Detect which cell encompasses the target text, then output its (X, Y) center coordinate. 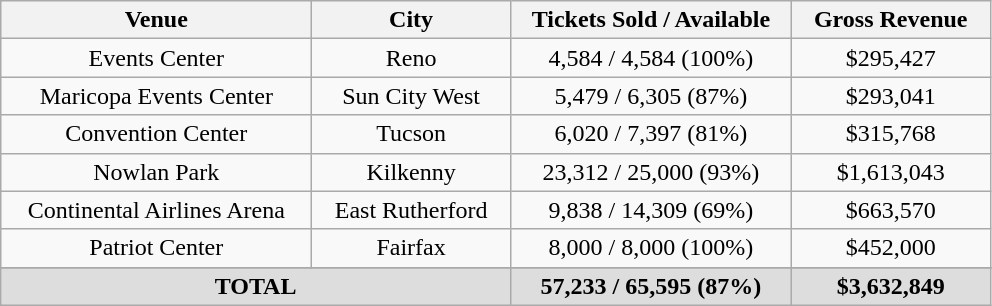
9,838 / 14,309 (69%) (650, 210)
Sun City West (412, 96)
Nowlan Park (156, 172)
Maricopa Events Center (156, 96)
Convention Center (156, 134)
Kilkenny (412, 172)
Tucson (412, 134)
$663,570 (890, 210)
$293,041 (890, 96)
Tickets Sold / Available (650, 20)
Fairfax (412, 248)
8,000 / 8,000 (100%) (650, 248)
$452,000 (890, 248)
$1,613,043 (890, 172)
Gross Revenue (890, 20)
57,233 / 65,595 (87%) (650, 286)
5,479 / 6,305 (87%) (650, 96)
City (412, 20)
$315,768 (890, 134)
Venue (156, 20)
Patriot Center (156, 248)
$295,427 (890, 58)
4,584 / 4,584 (100%) (650, 58)
6,020 / 7,397 (81%) (650, 134)
Continental Airlines Arena (156, 210)
23,312 / 25,000 (93%) (650, 172)
Events Center (156, 58)
Reno (412, 58)
TOTAL (256, 286)
East Rutherford (412, 210)
$3,632,849 (890, 286)
